Find where the given text appears and provide that cell's center as [X, Y] coordinate. 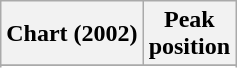
Chart (2002) [72, 34]
Peakposition [189, 34]
